Return the (x, y) coordinate for the center point of the cell that contains the specified text.  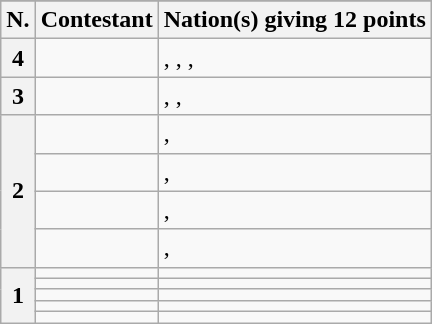
Contestant (96, 20)
3 (18, 96)
1 (18, 294)
4 (18, 58)
Nation(s) giving 12 points (294, 20)
N. (18, 20)
, , , (294, 58)
, , (294, 96)
2 (18, 191)
